Detect which cell encompasses the target text, then output its [X, Y] center coordinate. 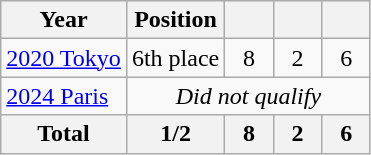
2020 Tokyo [64, 58]
Did not qualify [248, 96]
1/2 [175, 134]
2024 Paris [64, 96]
Total [64, 134]
6th place [175, 58]
Position [175, 20]
Year [64, 20]
